Locate the cell with the specified text and output its (x, y) center coordinate. 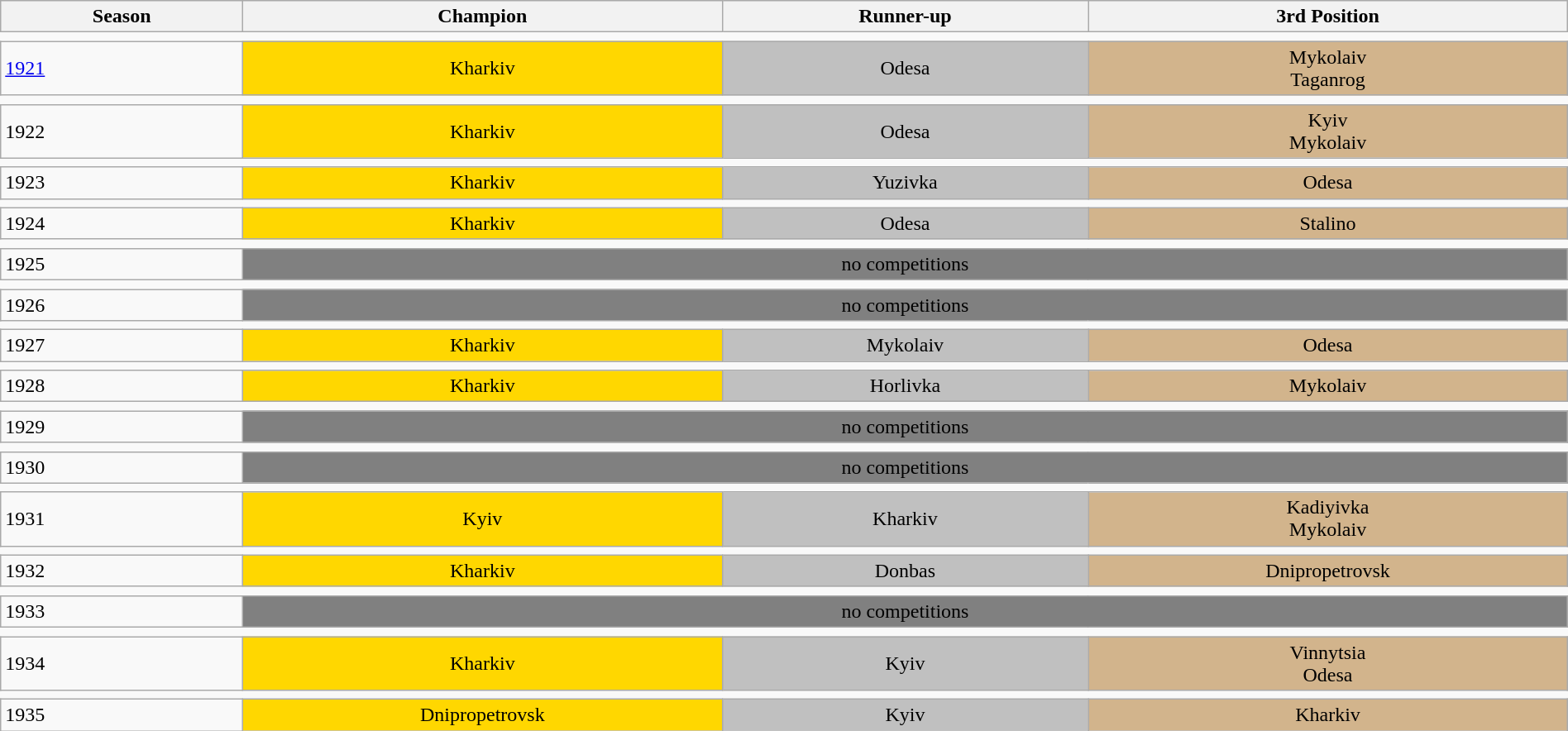
1925 (122, 264)
KadiyivkaMykolaiv (1328, 519)
1926 (122, 305)
Horlivka (905, 386)
1933 (122, 611)
3rd Position (1328, 17)
1934 (122, 663)
1930 (122, 467)
1924 (122, 223)
KyivMykolaiv (1328, 131)
Runner-up (905, 17)
1929 (122, 427)
Stalino (1328, 223)
1922 (122, 131)
1923 (122, 183)
Season (122, 17)
MykolaivTaganrog (1328, 68)
1928 (122, 386)
Champion (483, 17)
1931 (122, 519)
Yuzivka (905, 183)
1932 (122, 571)
Donbas (905, 571)
1927 (122, 346)
1935 (122, 715)
VinnytsiaOdesa (1328, 663)
1921 (122, 68)
